Locate the cell with the specified text and output its (x, y) center coordinate. 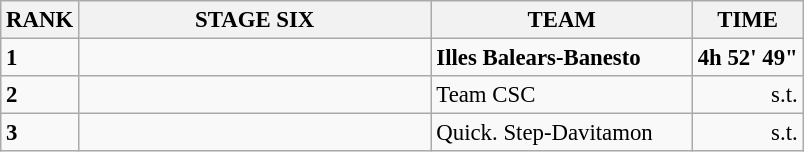
Illes Balears-Banesto (562, 58)
Quick. Step-Davitamon (562, 133)
Team CSC (562, 95)
2 (40, 95)
STAGE SIX (254, 20)
1 (40, 58)
RANK (40, 20)
4h 52' 49" (748, 58)
TIME (748, 20)
3 (40, 133)
TEAM (562, 20)
